Search for the cell housing the specified text and yield its [x, y] center coordinate. 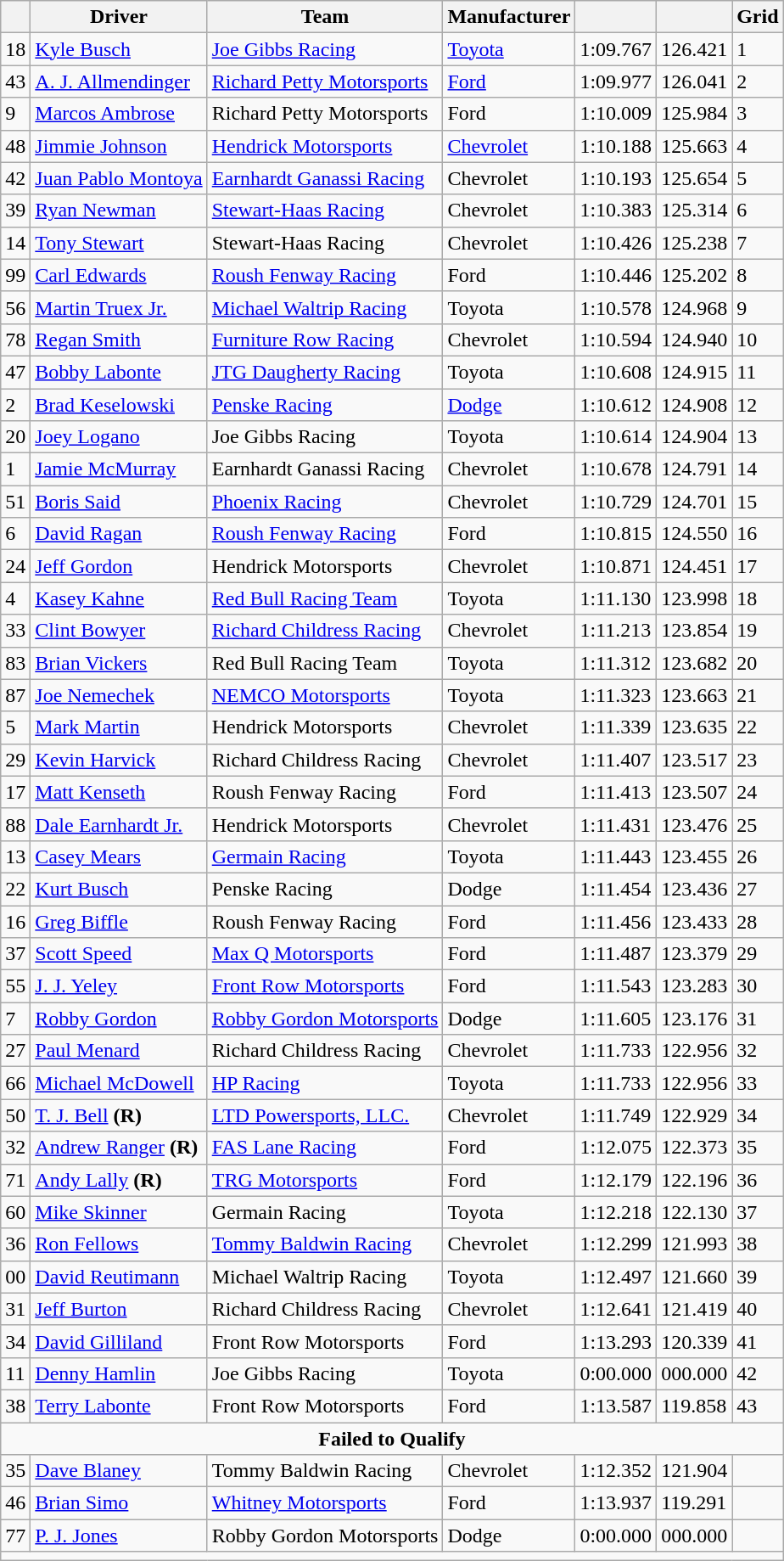
125.654 [694, 178]
A. J. Allmendinger [119, 81]
Andy Lally (R) [119, 1180]
48 [15, 146]
77 [15, 1536]
1:13.587 [616, 1406]
Boris Said [119, 502]
56 [15, 307]
1:11.323 [616, 695]
1:11.431 [616, 824]
J. J. Yeley [119, 986]
122.196 [694, 1180]
1:11.456 [616, 921]
120.339 [694, 1341]
122.130 [694, 1212]
124.904 [694, 437]
Mike Skinner [119, 1212]
David Reutimann [119, 1277]
1:10.871 [616, 566]
123.635 [694, 727]
124.968 [694, 307]
Michael McDowell [119, 1083]
125.314 [694, 211]
123.507 [694, 792]
123.379 [694, 954]
125.663 [694, 146]
Casey Mears [119, 856]
Clint Bowyer [119, 631]
125.984 [694, 114]
Matt Kenseth [119, 792]
1:13.293 [616, 1341]
P. J. Jones [119, 1536]
NEMCO Motorsports [325, 695]
Juan Pablo Montoya [119, 178]
99 [15, 275]
71 [15, 1180]
87 [15, 695]
Failed to Qualify [392, 1439]
1:12.218 [616, 1212]
Kyle Busch [119, 49]
51 [15, 502]
124.451 [694, 566]
50 [15, 1115]
David Ragan [119, 534]
Jeff Gordon [119, 566]
123.433 [694, 921]
1:13.937 [616, 1503]
1:11.605 [616, 1019]
83 [15, 663]
Ryan Newman [119, 211]
10 [758, 340]
JTG Daugherty Racing [325, 372]
Carl Edwards [119, 275]
123.436 [694, 889]
12 [758, 405]
78 [15, 340]
FAS Lane Racing [325, 1148]
Max Q Motorsports [325, 954]
125.202 [694, 275]
123.663 [694, 695]
Manufacturer [509, 17]
121.419 [694, 1309]
1:11.454 [616, 889]
60 [15, 1212]
Jeff Burton [119, 1309]
T. J. Bell (R) [119, 1115]
1:10.594 [616, 340]
1:10.188 [616, 146]
30 [758, 986]
123.998 [694, 598]
123.517 [694, 760]
Ron Fellows [119, 1244]
124.701 [694, 502]
121.993 [694, 1244]
1:10.614 [616, 437]
123.455 [694, 856]
23 [758, 760]
28 [758, 921]
1:10.383 [616, 211]
Paul Menard [119, 1051]
Denny Hamlin [119, 1373]
88 [15, 824]
1:11.749 [616, 1115]
124.908 [694, 405]
25 [758, 824]
Kevin Harvick [119, 760]
1:11.339 [616, 727]
41 [758, 1341]
121.904 [694, 1471]
124.940 [694, 340]
Jimmie Johnson [119, 146]
1:10.426 [616, 243]
Joey Logano [119, 437]
1:11.543 [616, 986]
Whitney Motorsports [325, 1503]
40 [758, 1309]
19 [758, 631]
Kurt Busch [119, 889]
Kasey Kahne [119, 598]
1:10.815 [616, 534]
1:09.767 [616, 49]
1:10.578 [616, 307]
123.682 [694, 663]
Marcos Ambrose [119, 114]
1:10.608 [616, 372]
1:11.407 [616, 760]
46 [15, 1503]
1:11.130 [616, 598]
3 [758, 114]
Tony Stewart [119, 243]
126.421 [694, 49]
122.929 [694, 1115]
1:11.443 [616, 856]
1:10.612 [616, 405]
123.476 [694, 824]
Joe Nemechek [119, 695]
Bobby Labonte [119, 372]
Mark Martin [119, 727]
Furniture Row Racing [325, 340]
Scott Speed [119, 954]
126.041 [694, 81]
1:10.729 [616, 502]
1:11.213 [616, 631]
122.373 [694, 1148]
1:12.641 [616, 1309]
Brian Vickers [119, 663]
Team [325, 17]
1:10.446 [616, 275]
119.858 [694, 1406]
1:10.009 [616, 114]
123.283 [694, 986]
124.791 [694, 469]
124.915 [694, 372]
121.660 [694, 1277]
124.550 [694, 534]
119.291 [694, 1503]
HP Racing [325, 1083]
1:10.678 [616, 469]
Greg Biffle [119, 921]
66 [15, 1083]
Dave Blaney [119, 1471]
1:12.352 [616, 1471]
1:12.075 [616, 1148]
David Gilliland [119, 1341]
55 [15, 986]
Robby Gordon [119, 1019]
1:11.487 [616, 954]
1:11.413 [616, 792]
LTD Powersports, LLC. [325, 1115]
Martin Truex Jr. [119, 307]
1:09.977 [616, 81]
Brian Simo [119, 1503]
125.238 [694, 243]
1:12.179 [616, 1180]
Dale Earnhardt Jr. [119, 824]
00 [15, 1277]
1:12.497 [616, 1277]
Jamie McMurray [119, 469]
47 [15, 372]
21 [758, 695]
123.854 [694, 631]
26 [758, 856]
Driver [119, 17]
Brad Keselowski [119, 405]
1:11.312 [616, 663]
8 [758, 275]
Grid [758, 17]
Terry Labonte [119, 1406]
Phoenix Racing [325, 502]
1:10.193 [616, 178]
Andrew Ranger (R) [119, 1148]
1:12.299 [616, 1244]
15 [758, 502]
123.176 [694, 1019]
TRG Motorsports [325, 1180]
Regan Smith [119, 340]
